Detect which cell encompasses the target text, then output its [X, Y] center coordinate. 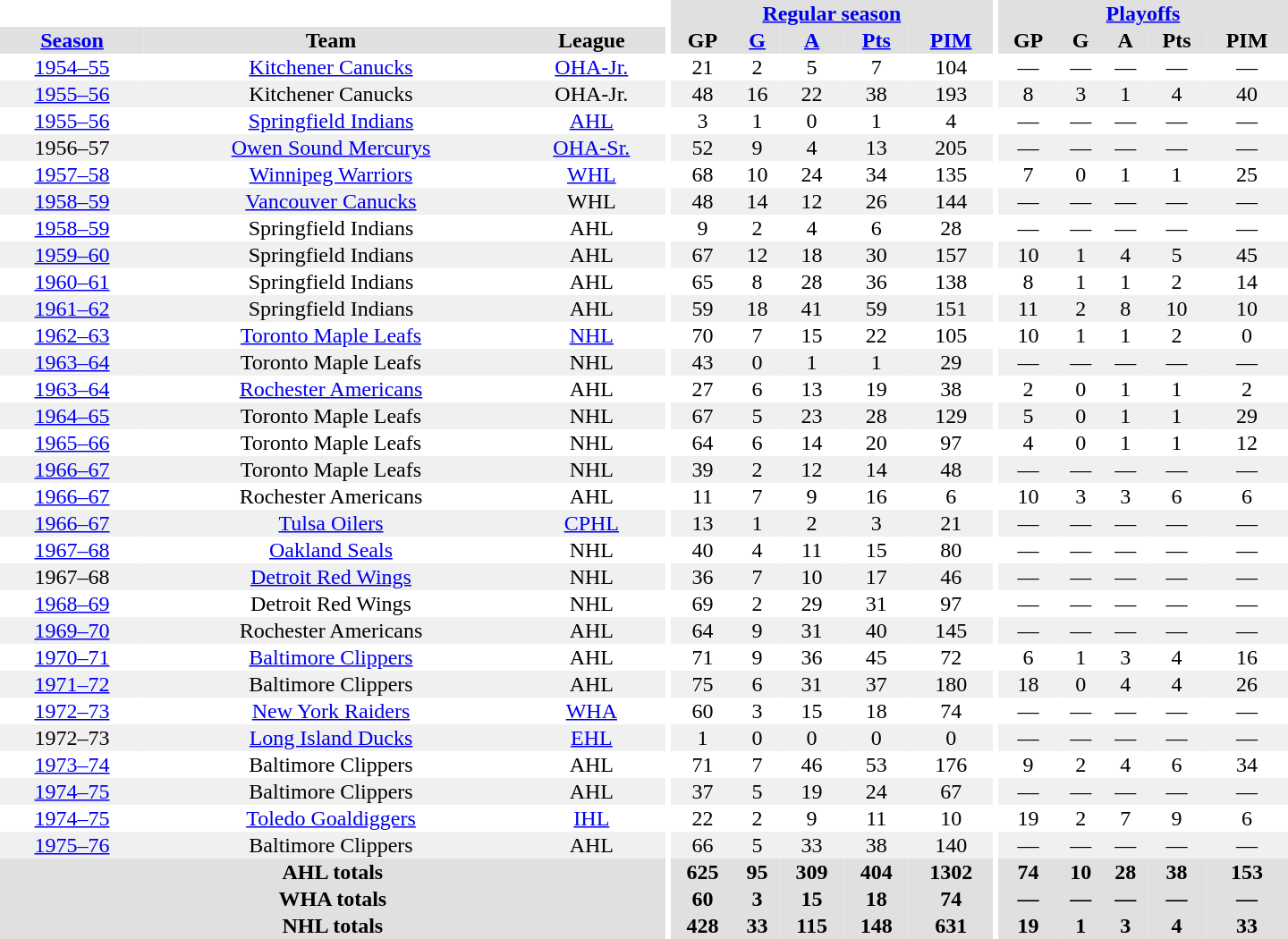
144 [951, 201]
115 [812, 926]
404 [877, 872]
23 [812, 416]
95 [758, 872]
180 [951, 684]
Playoffs [1143, 13]
Winnipeg Warriors [331, 174]
Team [331, 40]
Oakland Seals [331, 550]
176 [951, 765]
IHL [592, 818]
138 [951, 282]
151 [951, 309]
129 [951, 416]
52 [702, 148]
1968–69 [72, 604]
1960–61 [72, 282]
Toledo Goaldiggers [331, 818]
1969–70 [72, 630]
148 [877, 926]
145 [951, 630]
41 [812, 309]
New York Raiders [331, 711]
EHL [592, 738]
39 [702, 469]
30 [877, 255]
193 [951, 94]
Tulsa Oilers [331, 523]
66 [702, 845]
WHA totals [333, 899]
27 [702, 389]
1957–58 [72, 174]
Owen Sound Mercurys [331, 148]
Season [72, 40]
Long Island Ducks [331, 738]
428 [702, 926]
NHL totals [333, 926]
153 [1247, 872]
20 [877, 443]
43 [702, 362]
68 [702, 174]
25 [1247, 174]
AHL totals [333, 872]
CPHL [592, 523]
65 [702, 282]
1956–57 [72, 148]
135 [951, 174]
104 [951, 67]
53 [877, 765]
OHA-Sr. [592, 148]
309 [812, 872]
1971–72 [72, 684]
1302 [951, 872]
205 [951, 148]
1975–76 [72, 845]
105 [951, 335]
1954–55 [72, 67]
70 [702, 335]
1964–65 [72, 416]
75 [702, 684]
631 [951, 926]
League [592, 40]
72 [951, 657]
69 [702, 604]
1965–66 [72, 443]
625 [702, 872]
Regular season [832, 13]
1970–71 [72, 657]
Vancouver Canucks [331, 201]
1973–74 [72, 765]
157 [951, 255]
80 [951, 550]
17 [877, 577]
WHA [592, 711]
1959–60 [72, 255]
140 [951, 845]
1961–62 [72, 309]
1962–63 [72, 335]
